Determine the [x, y] coordinate at the center of the cell enclosing the given text.  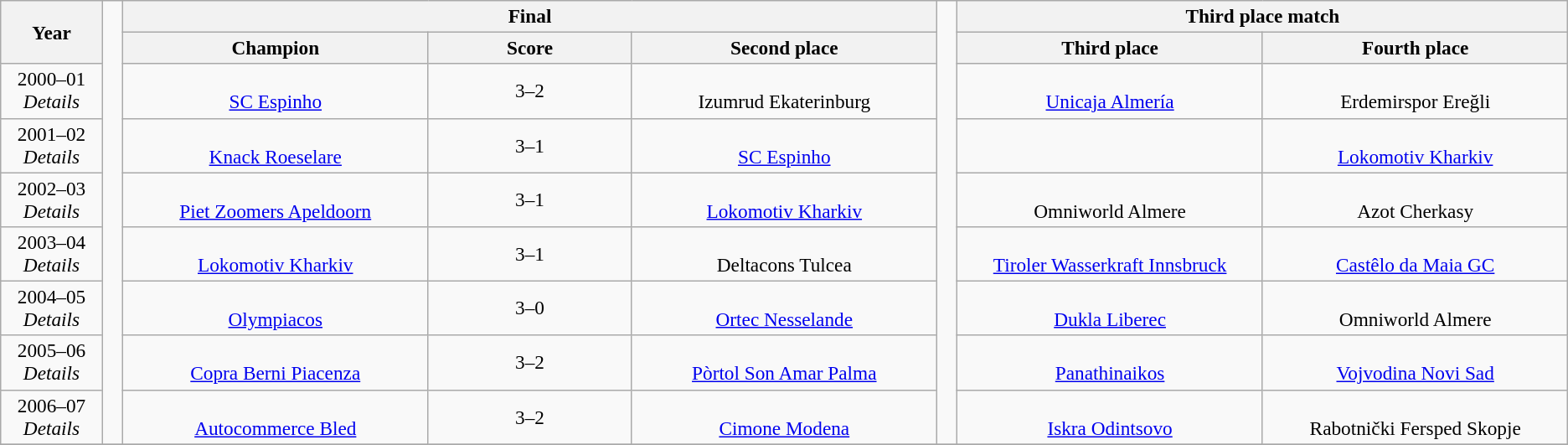
Score [529, 48]
Rabotnički Fersped Skopje [1416, 417]
Tiroler Wasserkraft Innsbruck [1111, 253]
Olympiacos [276, 308]
Iskra Odintsovo [1111, 417]
Copra Berni Piacenza [276, 362]
2001–02Details [52, 146]
2005–06Details [52, 362]
Fourth place [1416, 48]
Champion [276, 48]
Castêlo da Maia GC [1416, 253]
Cimone Modena [784, 417]
Third place match [1263, 16]
Autocommerce Bled [276, 417]
Vojvodina Novi Sad [1416, 362]
2003–04Details [52, 253]
Dukla Liberec [1111, 308]
3–0 [529, 308]
Third place [1111, 48]
Azot Cherkasy [1416, 199]
2000–01Details [52, 91]
Panathinaikos [1111, 362]
Year [52, 32]
Piet Zoomers Apeldoorn [276, 199]
2002–03Details [52, 199]
Unicaja Almería [1111, 91]
Erdemirspor Ereğli [1416, 91]
Knack Roeselare [276, 146]
Final [530, 16]
2006–07Details [52, 417]
Deltacons Tulcea [784, 253]
Pòrtol Son Amar Palma [784, 362]
Izumrud Ekaterinburg [784, 91]
Second place [784, 48]
2004–05Details [52, 308]
Ortec Nesselande [784, 308]
